Find where the given text appears and provide that cell's center as [x, y] coordinate. 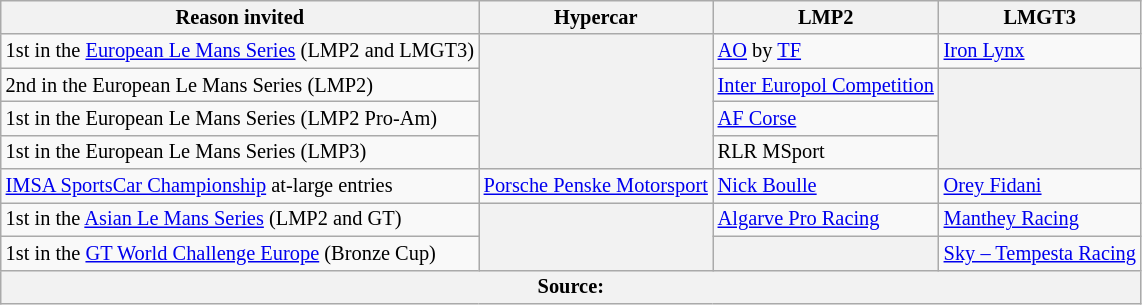
Algarve Pro Racing [826, 219]
LMGT3 [1040, 17]
AO by TF [826, 51]
Reason invited [240, 17]
RLR MSport [826, 152]
Nick Boulle [826, 186]
1st in the European Le Mans Series (LMP3) [240, 152]
1st in the European Le Mans Series (LMP2 and LMGT3) [240, 51]
Manthey Racing [1040, 219]
Sky – Tempesta Racing [1040, 253]
IMSA SportsCar Championship at-large entries [240, 186]
LMP2 [826, 17]
Orey Fidani [1040, 186]
1st in the Asian Le Mans Series (LMP2 and GT) [240, 219]
2nd in the European Le Mans Series (LMP2) [240, 85]
Inter Europol Competition [826, 85]
Hypercar [596, 17]
AF Corse [826, 118]
Source: [571, 287]
1st in the GT World Challenge Europe (Bronze Cup) [240, 253]
1st in the European Le Mans Series (LMP2 Pro-Am) [240, 118]
Iron Lynx [1040, 51]
Porsche Penske Motorsport [596, 186]
